Identify which cell holds the provided text, then report its [X, Y] central coordinate. 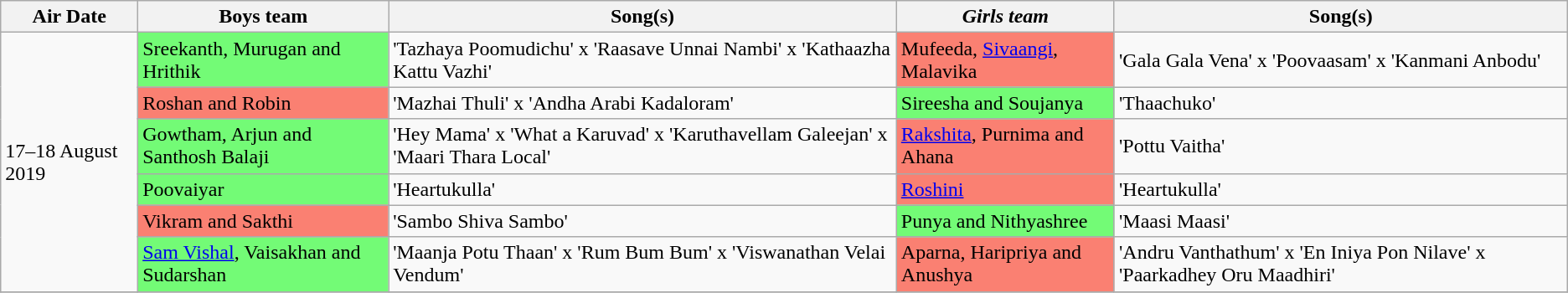
Aparna, Haripriya and Anushya [1005, 265]
Girls team [1005, 17]
Boys team [263, 17]
Punya and Nithyashree [1005, 221]
Rakshita, Purnima and Ahana [1005, 146]
Gowtham, Arjun and Santhosh Balaji [263, 146]
'Maanja Potu Thaan' x 'Rum Bum Bum' x 'Viswanathan Velai Vendum' [643, 265]
'Maasi Maasi' [1340, 221]
Sreekanth, Murugan and Hrithik [263, 60]
Sireesha and Soujanya [1005, 103]
Mufeeda, Sivaangi, Malavika [1005, 60]
17–18 August 2019 [70, 162]
'Pottu Vaitha' [1340, 146]
'Thaachuko' [1340, 103]
'Tazhaya Poomudichu' x 'Raasave Unnai Nambi' x 'Kathaazha Kattu Vazhi' [643, 60]
Vikram and Sakthi [263, 221]
'Gala Gala Vena' x 'Poovaasam' x 'Kanmani Anbodu' [1340, 60]
Poovaiyar [263, 189]
'Mazhai Thuli' x 'Andha Arabi Kadaloram' [643, 103]
Roshini [1005, 189]
Roshan and Robin [263, 103]
Air Date [70, 17]
'Andru Vanthathum' x 'En Iniya Pon Nilave' x 'Paarkadhey Oru Maadhiri' [1340, 265]
Sam Vishal, Vaisakhan and Sudarshan [263, 265]
'Sambo Shiva Sambo' [643, 221]
'Hey Mama' x 'What a Karuvad' x 'Karuthavellam Galeejan' x 'Maari Thara Local' [643, 146]
